Search for the cell housing the specified text and yield its [X, Y] center coordinate. 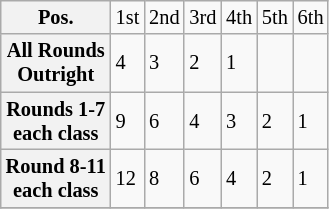
3rd [202, 17]
1st [128, 17]
4th [239, 17]
12 [128, 178]
8 [164, 178]
2nd [164, 17]
9 [128, 121]
Round 8-11each class [56, 178]
6th [311, 17]
5th [275, 17]
All RoundsOutright [56, 63]
Pos. [56, 17]
Rounds 1-7each class [56, 121]
